Capture the cell that displays the provided text and extract its (x, y) central coordinate. 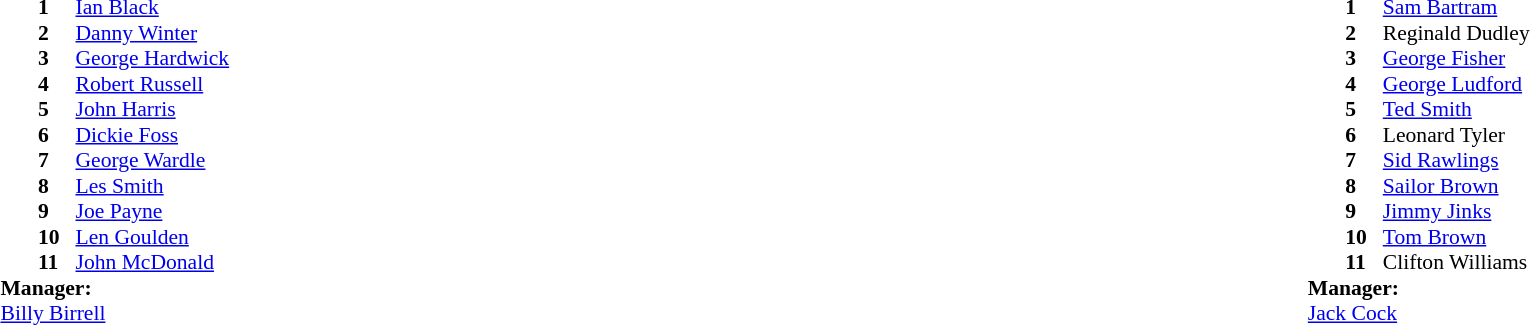
Jimmy Jinks (1456, 211)
Leonard Tyler (1456, 135)
Sid Rawlings (1456, 161)
Dickie Foss (153, 135)
Tom Brown (1456, 237)
Les Smith (153, 186)
Joe Payne (153, 211)
George Wardle (153, 161)
John Harris (153, 109)
Reginald Dudley (1456, 33)
Ted Smith (1456, 109)
John McDonald (153, 263)
George Hardwick (153, 59)
Danny Winter (153, 33)
Clifton Williams (1456, 263)
Len Goulden (153, 237)
George Fisher (1456, 59)
Robert Russell (153, 84)
George Ludford (1456, 84)
Sailor Brown (1456, 186)
